Determine the [x, y] coordinate at the center of the cell enclosing the given text.  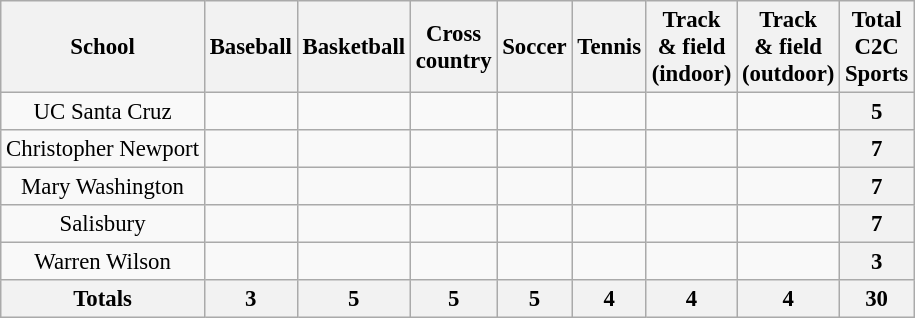
Track& field(outdoor) [788, 47]
Track& field(indoor) [691, 47]
Soccer [534, 47]
Christopher Newport [103, 149]
Baseball [250, 47]
Totals [103, 299]
Salisbury [103, 224]
Basketball [354, 47]
Tennis [609, 47]
Mary Washington [103, 187]
TotalC2CSports [877, 47]
UC Santa Cruz [103, 112]
Crosscountry [454, 47]
Warren Wilson [103, 262]
30 [877, 299]
School [103, 47]
